Scan for the cell matching the given text and deliver its [X, Y] coordinate at center. 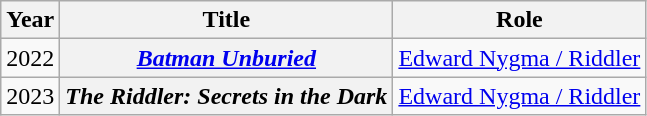
Title [226, 20]
Role [520, 20]
Year [30, 20]
Batman Unburied [226, 58]
The Riddler: Secrets in the Dark [226, 96]
2022 [30, 58]
2023 [30, 96]
